Return (X, Y) of the center of cell containing provided text 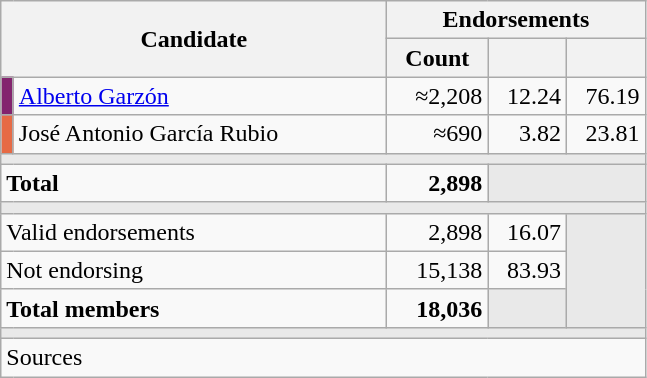
≈690 (438, 134)
Total (194, 183)
16.07 (528, 232)
18,036 (438, 308)
12.24 (528, 96)
15,138 (438, 270)
3.82 (528, 134)
≈2,208 (438, 96)
Total members (194, 308)
Candidate (194, 39)
Valid endorsements (194, 232)
Sources (323, 357)
Count (438, 58)
23.81 (606, 134)
76.19 (606, 96)
Endorsements (516, 20)
Not endorsing (194, 270)
José Antonio García Rubio (200, 134)
Alberto Garzón (200, 96)
83.93 (528, 270)
